Identify which cell holds the provided text, then report its (x, y) central coordinate. 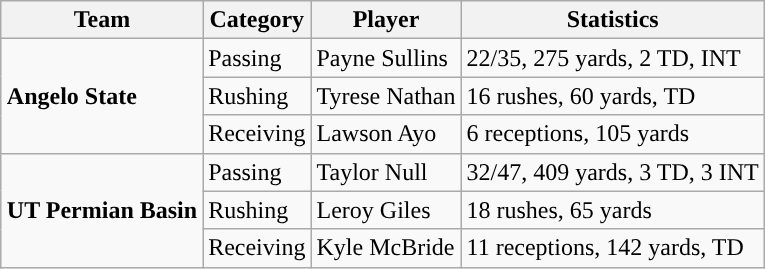
Leroy Giles (386, 210)
11 receptions, 142 yards, TD (612, 248)
Angelo State (102, 96)
Taylor Null (386, 172)
16 rushes, 60 yards, TD (612, 96)
18 rushes, 65 yards (612, 210)
32/47, 409 yards, 3 TD, 3 INT (612, 172)
6 receptions, 105 yards (612, 134)
UT Permian Basin (102, 210)
Team (102, 20)
Player (386, 20)
Lawson Ayo (386, 134)
Statistics (612, 20)
Category (257, 20)
Kyle McBride (386, 248)
22/35, 275 yards, 2 TD, INT (612, 58)
Tyrese Nathan (386, 96)
Payne Sullins (386, 58)
